Detect which cell encompasses the target text, then output its (X, Y) center coordinate. 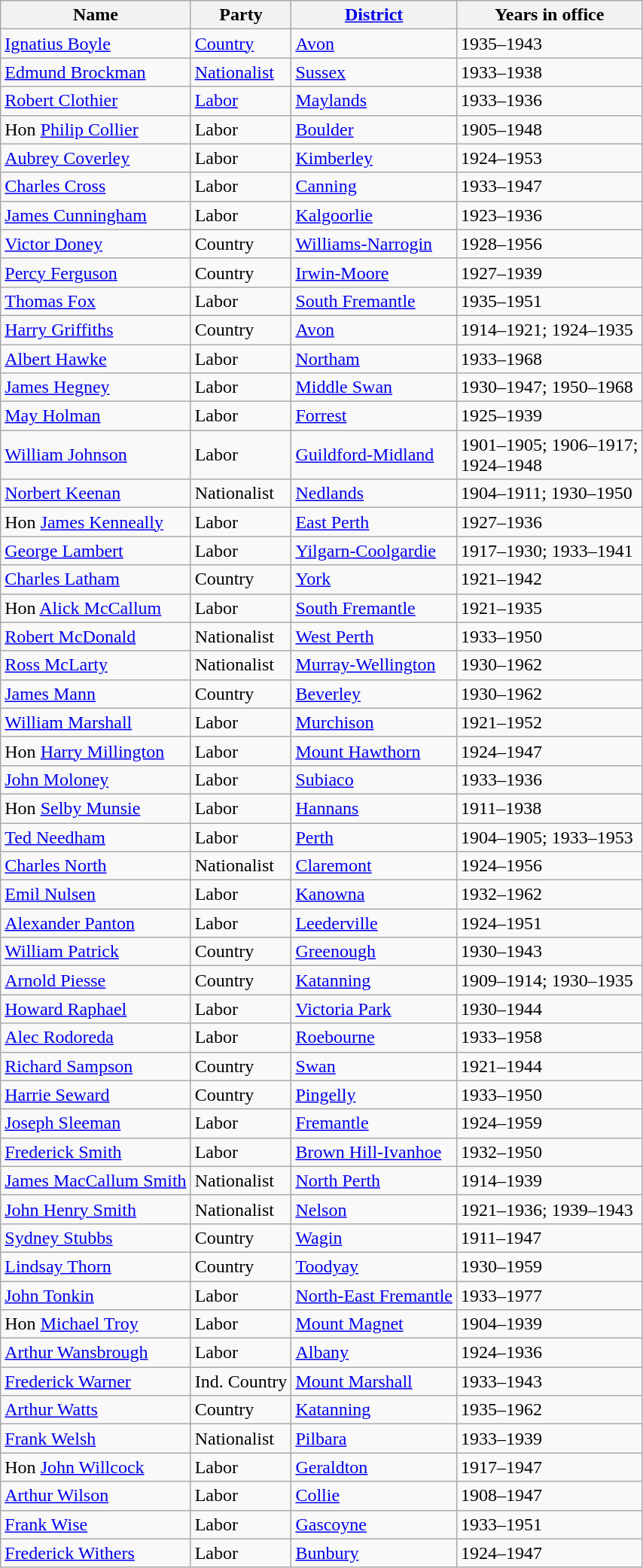
1930–1943 (550, 952)
1935–1951 (550, 301)
John Henry Smith (96, 1209)
Mount Hawthorn (374, 751)
Middle Swan (374, 387)
Arnold Piesse (96, 980)
1932–1950 (550, 1152)
James MacCallum Smith (96, 1181)
1935–1943 (550, 44)
Perth (374, 837)
Arthur Watts (96, 1410)
Kimberley (374, 158)
Edmund Brockman (96, 72)
Howard Raphael (96, 1009)
1935–1962 (550, 1410)
1933–1939 (550, 1439)
Nedlands (374, 494)
1924–1953 (550, 158)
Victoria Park (374, 1009)
1904–1911; 1930–1950 (550, 494)
Beverley (374, 694)
Yilgarn-Coolgardie (374, 551)
1933–1951 (550, 1524)
Hannans (374, 808)
William Patrick (96, 952)
Gascoyne (374, 1524)
Years in office (550, 15)
Williams-Narrogin (374, 244)
1930–1947; 1950–1968 (550, 387)
Collie (374, 1496)
Albert Hawke (96, 359)
Hon Philip Collier (96, 129)
Albany (374, 1353)
Swan (374, 1066)
East Perth (374, 522)
Ted Needham (96, 837)
1921–1936; 1939–1943 (550, 1209)
1904–1939 (550, 1324)
1923–1936 (550, 215)
Harrie Seward (96, 1095)
1917–1930; 1933–1941 (550, 551)
Maylands (374, 101)
Forrest (374, 416)
Robert McDonald (96, 637)
George Lambert (96, 551)
1911–1938 (550, 808)
Robert Clothier (96, 101)
1924–1951 (550, 923)
James Cunningham (96, 215)
Percy Ferguson (96, 272)
Hon James Kenneally (96, 522)
Hon Harry Millington (96, 751)
1908–1947 (550, 1496)
1925–1939 (550, 416)
Lindsay Thorn (96, 1266)
1933–1968 (550, 359)
1927–1939 (550, 272)
Fremantle (374, 1123)
Joseph Sleeman (96, 1123)
Roebourne (374, 1038)
1930–1959 (550, 1266)
1904–1905; 1933–1953 (550, 837)
North Perth (374, 1181)
District (374, 15)
Claremont (374, 866)
Wagin (374, 1238)
West Perth (374, 637)
Frank Wise (96, 1524)
Canning (374, 187)
Ind. Country (241, 1381)
Alexander Panton (96, 923)
1921–1952 (550, 722)
Leederville (374, 923)
Ross McLarty (96, 665)
1933–1977 (550, 1295)
Mount Magnet (374, 1324)
1911–1947 (550, 1238)
Hon Alick McCallum (96, 608)
Charles Latham (96, 579)
Nelson (374, 1209)
Guildford-Midland (374, 454)
1901–1905; 1906–1917;1924–1948 (550, 454)
Victor Doney (96, 244)
Hon Selby Munsie (96, 808)
Thomas Fox (96, 301)
Boulder (374, 129)
York (374, 579)
1905–1948 (550, 129)
Arthur Wansbrough (96, 1353)
Sussex (374, 72)
Frederick Withers (96, 1553)
Sydney Stubbs (96, 1238)
Arthur Wilson (96, 1496)
Northam (374, 359)
1924–1936 (550, 1353)
Bunbury (374, 1553)
Mount Marshall (374, 1381)
North-East Fremantle (374, 1295)
1930–1944 (550, 1009)
James Hegney (96, 387)
Geraldton (374, 1467)
Harry Griffiths (96, 330)
Subiaco (374, 779)
Brown Hill-Ivanhoe (374, 1152)
Pingelly (374, 1095)
Charles Cross (96, 187)
Ignatius Boyle (96, 44)
1914–1939 (550, 1181)
1909–1914; 1930–1935 (550, 980)
1921–1935 (550, 608)
Party (241, 15)
John Moloney (96, 779)
Kanowna (374, 895)
Frank Welsh (96, 1439)
Frederick Smith (96, 1152)
Murray-Wellington (374, 665)
1933–1947 (550, 187)
1924–1956 (550, 866)
1914–1921; 1924–1935 (550, 330)
Hon John Willcock (96, 1467)
1933–1958 (550, 1038)
John Tonkin (96, 1295)
1927–1936 (550, 522)
Murchison (374, 722)
Kalgoorlie (374, 215)
Name (96, 15)
May Holman (96, 416)
Frederick Warner (96, 1381)
Pilbara (374, 1439)
Irwin-Moore (374, 272)
Aubrey Coverley (96, 158)
1932–1962 (550, 895)
1921–1942 (550, 579)
1933–1938 (550, 72)
Greenough (374, 952)
James Mann (96, 694)
Norbert Keenan (96, 494)
1917–1947 (550, 1467)
1924–1959 (550, 1123)
William Johnson (96, 454)
Alec Rodoreda (96, 1038)
Hon Michael Troy (96, 1324)
William Marshall (96, 722)
1928–1956 (550, 244)
Toodyay (374, 1266)
Charles North (96, 866)
1921–1944 (550, 1066)
Richard Sampson (96, 1066)
Emil Nulsen (96, 895)
1933–1943 (550, 1381)
